Scan for the cell matching the given text and deliver its (x, y) coordinate at center. 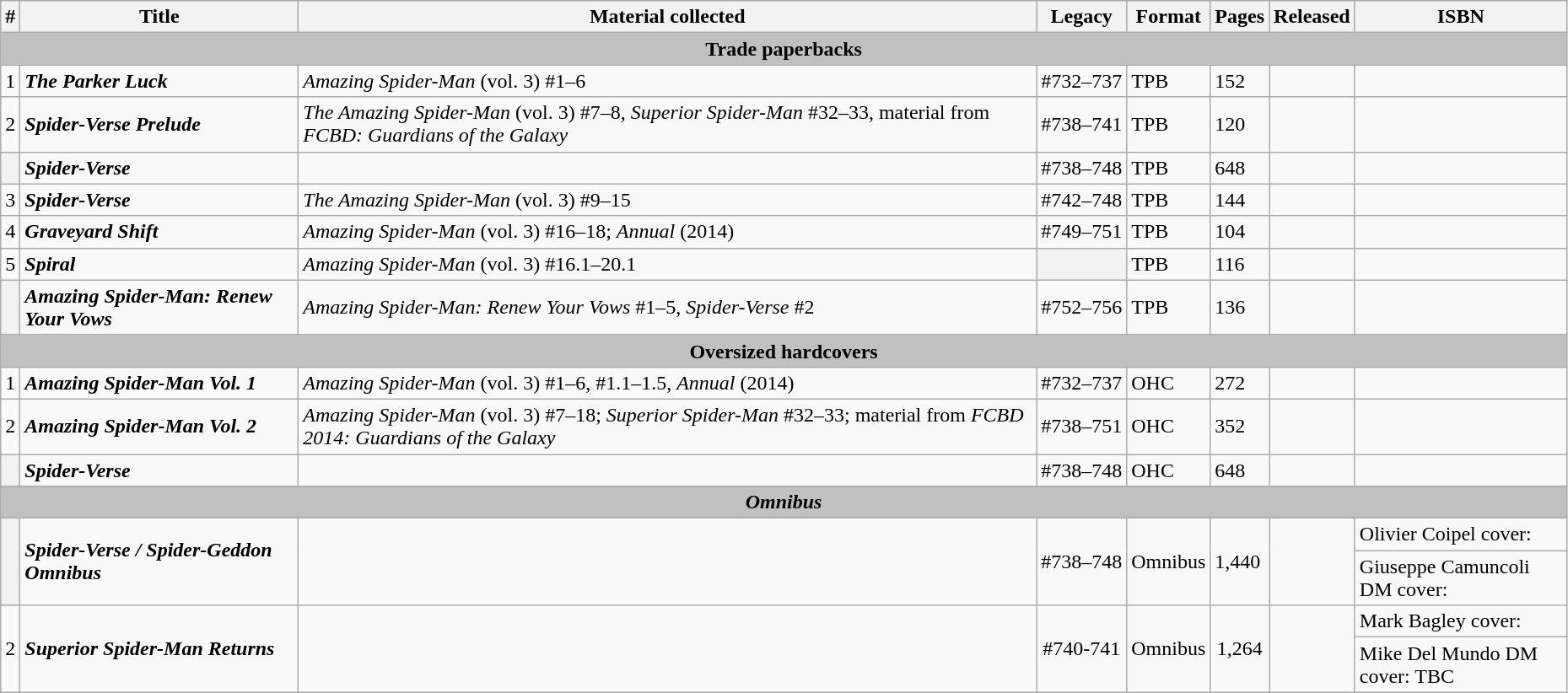
Amazing Spider-Man: Renew Your Vows #1–5, Spider-Verse #2 (668, 307)
Olivier Coipel cover: (1461, 535)
4 (10, 232)
#738–741 (1081, 125)
ISBN (1461, 17)
Spiral (159, 264)
Amazing Spider-Man Vol. 1 (159, 383)
Amazing Spider-Man: Renew Your Vows (159, 307)
104 (1240, 232)
Title (159, 17)
Amazing Spider-Man (vol. 3) #7–18; Superior Spider-Man #32–33; material from FCBD 2014: Guardians of the Galaxy (668, 427)
136 (1240, 307)
#742–748 (1081, 200)
Legacy (1081, 17)
Giuseppe Camuncoli DM cover: (1461, 578)
The Amazing Spider-Man (vol. 3) #9–15 (668, 200)
Spider-Verse Prelude (159, 125)
Mark Bagley cover: (1461, 621)
Trade paperbacks (784, 49)
Material collected (668, 17)
The Amazing Spider-Man (vol. 3) #7–8, Superior Spider-Man #32–33, material from FCBD: Guardians of the Galaxy (668, 125)
120 (1240, 125)
Superior Spider-Man Returns (159, 649)
352 (1240, 427)
3 (10, 200)
Amazing Spider-Man (vol. 3) #16.1–20.1 (668, 264)
# (10, 17)
272 (1240, 383)
Amazing Spider-Man (vol. 3) #16–18; Annual (2014) (668, 232)
#749–751 (1081, 232)
116 (1240, 264)
The Parker Luck (159, 81)
Mike Del Mundo DM cover: TBC (1461, 664)
144 (1240, 200)
Amazing Spider-Man (vol. 3) #1–6, #1.1–1.5, Annual (2014) (668, 383)
Released (1312, 17)
#752–756 (1081, 307)
5 (10, 264)
Spider-Verse / Spider-Geddon Omnibus (159, 561)
1,264 (1240, 649)
Pages (1240, 17)
Amazing Spider-Man Vol. 2 (159, 427)
Amazing Spider-Man (vol. 3) #1–6 (668, 81)
#740-741 (1081, 649)
Graveyard Shift (159, 232)
Oversized hardcovers (784, 351)
#738–751 (1081, 427)
1,440 (1240, 561)
152 (1240, 81)
Format (1169, 17)
